Capture the cell that displays the provided text and extract its [x, y] central coordinate. 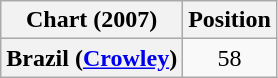
Chart (2007) [92, 20]
Brazil (Crowley) [92, 58]
58 [230, 58]
Position [230, 20]
